Identify which cell holds the provided text, then report its [X, Y] central coordinate. 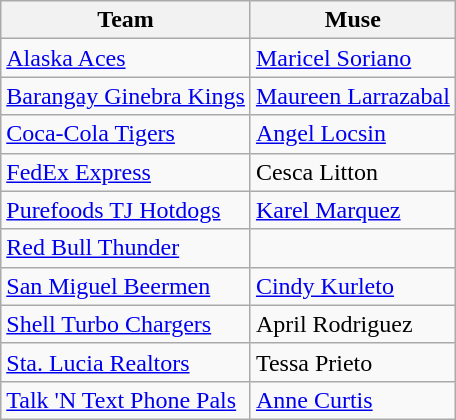
Alaska Aces [126, 58]
Cindy Kurleto [352, 286]
Purefoods TJ Hotdogs [126, 210]
Maricel Soriano [352, 58]
April Rodriguez [352, 324]
Barangay Ginebra Kings [126, 96]
San Miguel Beermen [126, 286]
Red Bull Thunder [126, 248]
Shell Turbo Chargers [126, 324]
Angel Locsin [352, 134]
Sta. Lucia Realtors [126, 362]
Cesca Litton [352, 172]
Muse [352, 20]
Team [126, 20]
Coca-Cola Tigers [126, 134]
FedEx Express [126, 172]
Anne Curtis [352, 400]
Maureen Larrazabal [352, 96]
Tessa Prieto [352, 362]
Karel Marquez [352, 210]
Talk 'N Text Phone Pals [126, 400]
